For the text-containing cell, return its midpoint in (X, Y) coordinate format. 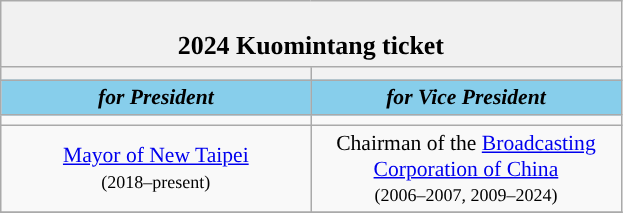
for Vice President (466, 98)
Chairman of the Broadcasting Corporation of China(2006–2007, 2009–2024) (466, 170)
Mayor of New Taipei(2018–present) (156, 170)
2024 Kuomintang ticket (311, 34)
for President (156, 98)
